Provide the (X, Y) coordinate of the cell's center where the given text is located.  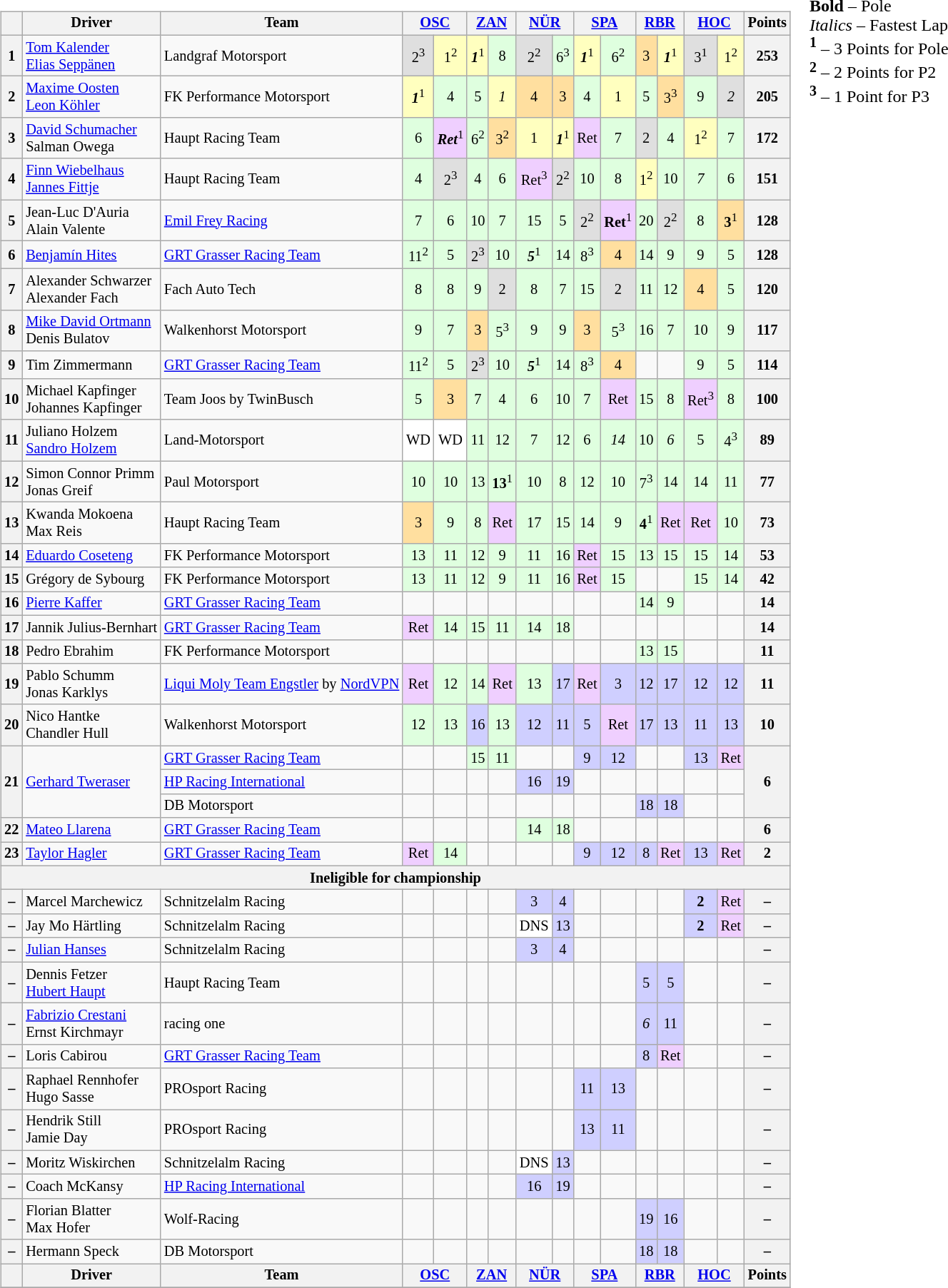
Jay Mo Härtling (91, 926)
Hendrik Still Jamie Day (91, 1130)
Coach McKansy (91, 1187)
Jannik Julius-Bernhart (91, 627)
racing one (281, 1024)
63 (563, 56)
Michael Kapfinger Johannes Kapfinger (91, 400)
Taylor Hagler (91, 854)
Simon Connor Primm Jonas Greif (91, 482)
Julian Hanses (91, 950)
Hermann Speck (91, 1252)
Tom Kalender Elias Seppänen (91, 56)
Grégory de Sybourg (91, 579)
120 (767, 290)
Pedro Ebrahim (91, 651)
33 (670, 97)
117 (767, 330)
43 (731, 440)
Fabrizio Crestani Ernst Kirchmayr (91, 1024)
21 (11, 782)
Mateo Llarena (91, 830)
Paul Motorsport (281, 482)
Emil Frey Racing (281, 220)
Eduardo Coseteng (91, 555)
Loris Cabirou (91, 1056)
77 (767, 482)
Juliano Holzem Sandro Holzem (91, 440)
Maxime Oosten Leon Köhler (91, 97)
Wolf-Racing (281, 1219)
Team Joos by TwinBusch (281, 400)
Moritz Wiskirchen (91, 1162)
Raphael Rennhofer Hugo Sasse (91, 1089)
131 (503, 482)
32 (503, 138)
Tim Zimmermann (91, 365)
Marcel Marchewicz (91, 902)
114 (767, 365)
Gerhard Tweraser (91, 782)
Finn Wiebelhaus Jannes Fittje (91, 179)
Dennis Fetzer Hubert Haupt (91, 983)
42 (767, 579)
89 (767, 440)
Pierre Kaffer (91, 604)
Mike David Ortmann Denis Bulatov (91, 330)
Benjamín Hites (91, 255)
Landgraf Motorsport (281, 56)
151 (767, 179)
Ineligible for championship (395, 878)
Pablo Schumm Jonas Karklys (91, 684)
Kwanda Mokoena Max Reis (91, 523)
Fach Auto Tech (281, 290)
David Schumacher Salman Owega (91, 138)
253 (767, 56)
Liqui Moly Team Engstler by NordVPN (281, 684)
Nico Hantke Chandler Hull (91, 725)
172 (767, 138)
Land-Motorsport (281, 440)
Alexander Schwarzer Alexander Fach (91, 290)
205 (767, 97)
Florian Blatter Max Hofer (91, 1219)
100 (767, 400)
41 (646, 523)
Jean-Luc D'Auria Alain Valente (91, 220)
